Scan for the cell matching the given text and deliver its (X, Y) coordinate at center. 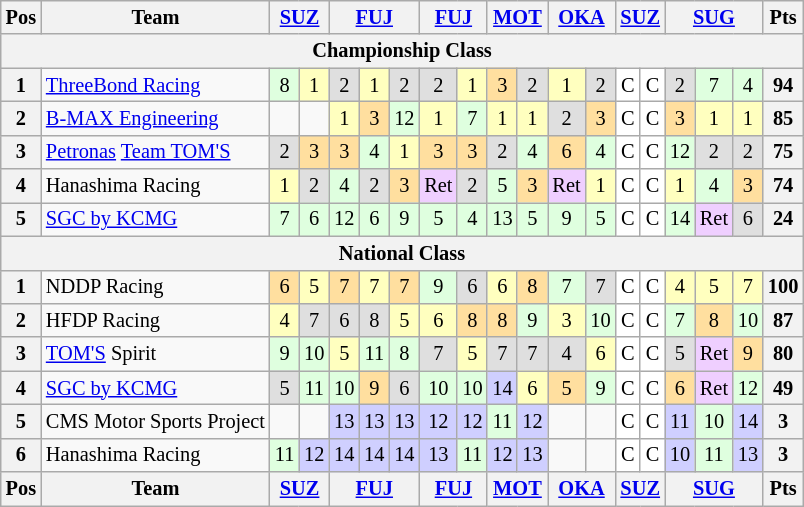
NDDP Racing (156, 287)
CMS Motor Sports Project (156, 421)
24 (783, 219)
Petronas Team TOM'S (156, 152)
94 (783, 85)
HFDP Racing (156, 320)
87 (783, 320)
75 (783, 152)
80 (783, 354)
TOM'S Spirit (156, 354)
B-MAX Engineering (156, 118)
100 (783, 287)
49 (783, 388)
Championship Class (402, 51)
National Class (402, 253)
85 (783, 118)
ThreeBond Racing (156, 85)
74 (783, 186)
